Locate the cell with the specified text and output its [X, Y] center coordinate. 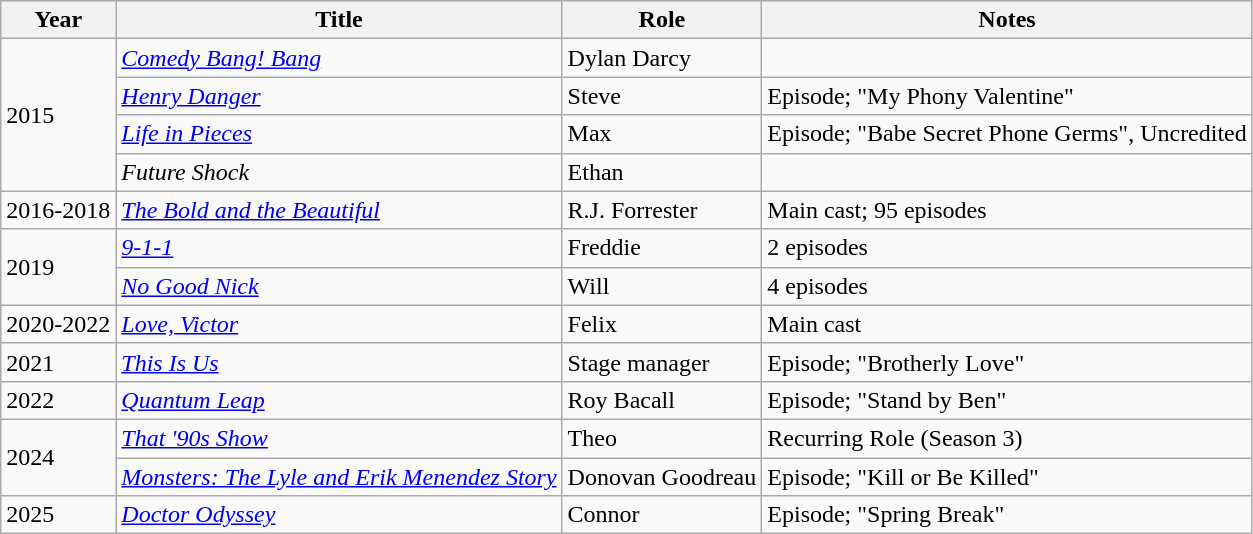
Episode; "Kill or Be Killed" [1008, 477]
Future Shock [339, 172]
Life in Pieces [339, 134]
Love, Victor [339, 324]
That '90s Show [339, 438]
Episode; "Babe Secret Phone Germs", Uncredited [1008, 134]
2016-2018 [58, 210]
Main cast; 95 episodes [1008, 210]
Monsters: The Lyle and Erik Menendez Story [339, 477]
Quantum Leap [339, 400]
2021 [58, 362]
Max [662, 134]
Ethan [662, 172]
Role [662, 20]
4 episodes [1008, 286]
Steve [662, 96]
Episode; "Brotherly Love" [1008, 362]
No Good Nick [339, 286]
Will [662, 286]
Year [58, 20]
2015 [58, 115]
Theo [662, 438]
Felix [662, 324]
Freddie [662, 248]
Stage manager [662, 362]
Recurring Role (Season 3) [1008, 438]
2019 [58, 267]
Dylan Darcy [662, 58]
2 episodes [1008, 248]
Donovan Goodreau [662, 477]
Henry Danger [339, 96]
2025 [58, 515]
9-1-1 [339, 248]
Roy Bacall [662, 400]
Main cast [1008, 324]
Episode; "My Phony Valentine" [1008, 96]
2022 [58, 400]
This Is Us [339, 362]
Notes [1008, 20]
Episode; "Spring Break" [1008, 515]
Doctor Odyssey [339, 515]
Connor [662, 515]
The Bold and the Beautiful [339, 210]
Title [339, 20]
R.J. Forrester [662, 210]
2024 [58, 457]
2020-2022 [58, 324]
Comedy Bang! Bang [339, 58]
Episode; "Stand by Ben" [1008, 400]
